From the cell containing the given text, extract its center point as (x, y) coordinate. 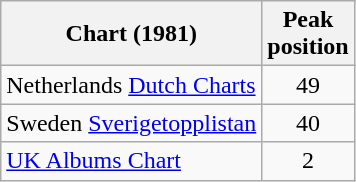
40 (308, 123)
49 (308, 85)
2 (308, 161)
UK Albums Chart (132, 161)
Peakposition (308, 34)
Sweden Sverigetopplistan (132, 123)
Chart (1981) (132, 34)
Netherlands Dutch Charts (132, 85)
